Identify which cell holds the provided text, then report its (X, Y) central coordinate. 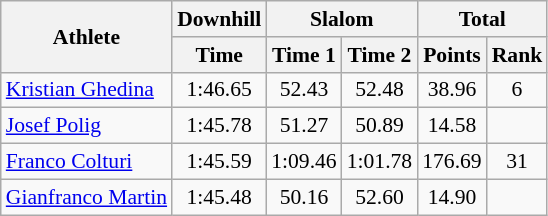
52.43 (304, 90)
Franco Colturi (86, 162)
50.89 (380, 126)
6 (518, 90)
31 (518, 162)
1:09.46 (304, 162)
Downhill (219, 19)
1:45.48 (219, 197)
50.16 (304, 197)
51.27 (304, 126)
Josef Polig (86, 126)
Gianfranco Martin (86, 197)
14.58 (452, 126)
176.69 (452, 162)
Time (219, 55)
Kristian Ghedina (86, 90)
14.90 (452, 197)
Points (452, 55)
1:01.78 (380, 162)
1:46.65 (219, 90)
52.60 (380, 197)
1:45.78 (219, 126)
52.48 (380, 90)
Slalom (342, 19)
Time 1 (304, 55)
1:45.59 (219, 162)
Time 2 (380, 55)
Rank (518, 55)
Athlete (86, 36)
Total (482, 19)
38.96 (452, 90)
